Detect which cell encompasses the target text, then output its [x, y] center coordinate. 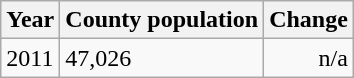
County population [162, 20]
47,026 [162, 58]
Change [309, 20]
Year [30, 20]
n/a [309, 58]
2011 [30, 58]
